Output the (X, Y) coordinate of the center of the cell containing the given text.  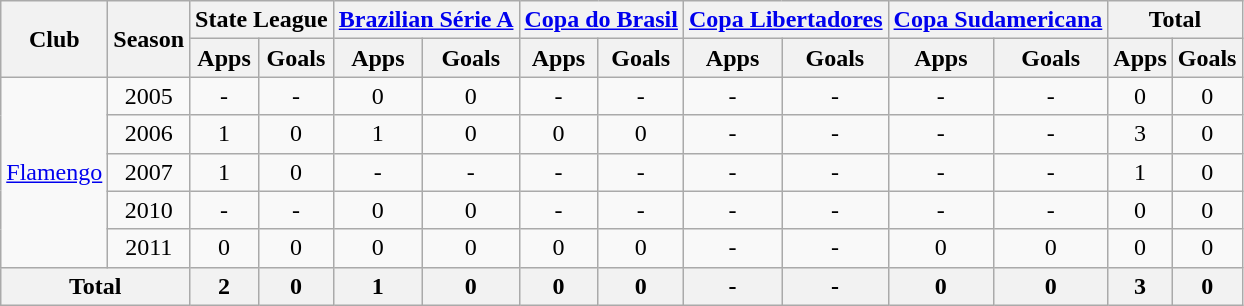
2 (224, 286)
2005 (149, 96)
Copa do Brasil (601, 20)
2006 (149, 134)
Club (54, 39)
2007 (149, 172)
State League (262, 20)
2011 (149, 248)
Brazilian Série A (426, 20)
Flamengo (54, 172)
Copa Libertadores (786, 20)
2010 (149, 210)
Copa Sudamericana (998, 20)
Season (149, 39)
